Return [X, Y] of the center of cell containing provided text 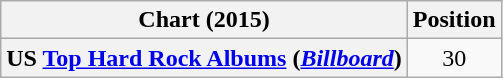
Position [454, 20]
US Top Hard Rock Albums (Billboard) [204, 58]
30 [454, 58]
Chart (2015) [204, 20]
